From the cell containing the given text, extract its center point as (x, y) coordinate. 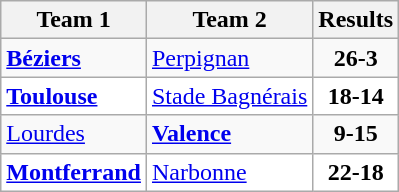
Perpignan (229, 58)
26-3 (356, 58)
Valence (229, 134)
Montferrand (74, 172)
9-15 (356, 134)
22-18 (356, 172)
Stade Bagnérais (229, 96)
Béziers (74, 58)
Team 2 (229, 20)
Team 1 (74, 20)
Results (356, 20)
18-14 (356, 96)
Narbonne (229, 172)
Toulouse (74, 96)
Lourdes (74, 134)
